Find where the given text appears and provide that cell's center as (X, Y) coordinate. 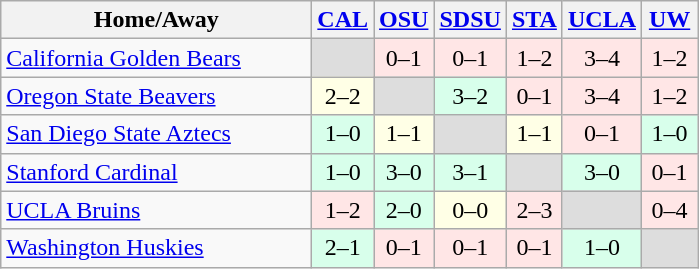
Home/Away (156, 20)
California Golden Bears (156, 58)
Stanford Cardinal (156, 172)
2–0 (404, 210)
0–4 (670, 210)
3–2 (470, 96)
3–1 (470, 172)
Oregon State Beavers (156, 96)
2–1 (343, 248)
UW (670, 20)
2–3 (534, 210)
OSU (404, 20)
UCLA (602, 20)
0–0 (470, 210)
2–2 (343, 96)
SDSU (470, 20)
CAL (343, 20)
San Diego State Aztecs (156, 134)
UCLA Bruins (156, 210)
STA (534, 20)
Washington Huskies (156, 248)
